Pinpoint the cell where the given text exists, returning its [x, y] midpoint coordinate. 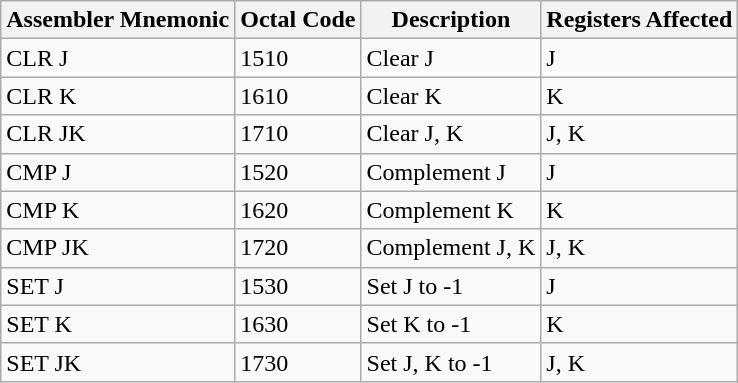
Set J to -1 [451, 286]
1630 [298, 324]
CLR J [118, 58]
SET JK [118, 362]
Complement K [451, 210]
1710 [298, 134]
Set J, K to -1 [451, 362]
1610 [298, 96]
Clear J [451, 58]
Complement J, K [451, 248]
1510 [298, 58]
Octal Code [298, 20]
CMP J [118, 172]
Registers Affected [640, 20]
1530 [298, 286]
1520 [298, 172]
CLR K [118, 96]
Clear J, K [451, 134]
1730 [298, 362]
Clear K [451, 96]
SET J [118, 286]
CMP JK [118, 248]
1720 [298, 248]
Complement J [451, 172]
CLR JK [118, 134]
1620 [298, 210]
Description [451, 20]
CMP K [118, 210]
Assembler Mnemonic [118, 20]
Set K to -1 [451, 324]
SET K [118, 324]
